Identify which cell holds the provided text, then report its [X, Y] central coordinate. 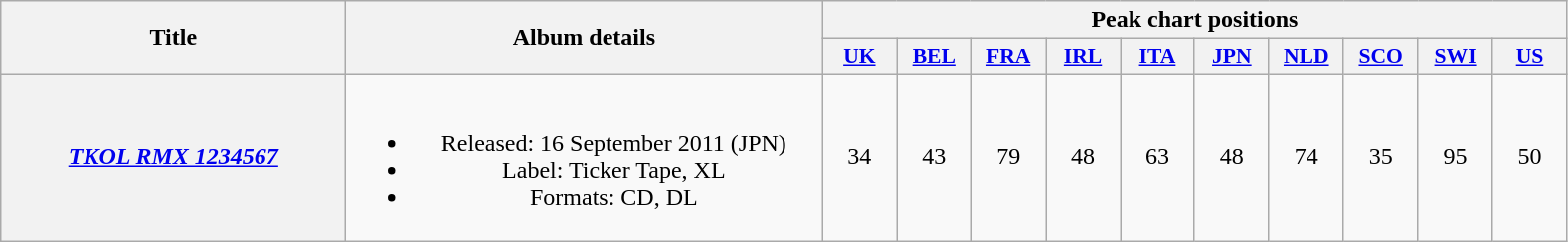
Peak chart positions [1195, 20]
Album details [585, 38]
Title [173, 38]
79 [1008, 157]
UK [859, 57]
ITA [1157, 57]
Released: 16 September 2011 (JPN)Label: Ticker Tape, XLFormats: CD, DL [585, 157]
FRA [1008, 57]
TKOL RMX 1234567 [173, 157]
SWI [1456, 57]
95 [1456, 157]
BEL [935, 57]
IRL [1084, 57]
43 [935, 157]
63 [1157, 157]
US [1529, 57]
NLD [1307, 57]
74 [1307, 157]
50 [1529, 157]
35 [1380, 157]
34 [859, 157]
JPN [1231, 57]
SCO [1380, 57]
